For the text-containing cell, return its midpoint in [x, y] coordinate format. 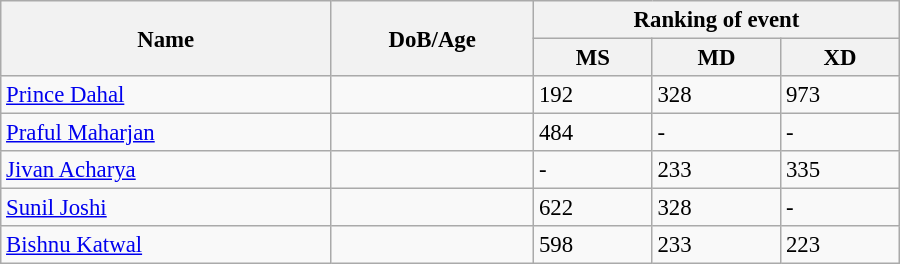
484 [593, 133]
335 [840, 170]
192 [593, 95]
Ranking of event [717, 20]
598 [593, 245]
MS [593, 58]
973 [840, 95]
MD [716, 58]
622 [593, 208]
DoB/Age [432, 38]
Praful Maharjan [166, 133]
Prince Dahal [166, 95]
Jivan Acharya [166, 170]
XD [840, 58]
Bishnu Katwal [166, 245]
Name [166, 38]
Sunil Joshi [166, 208]
223 [840, 245]
